Extract the [X, Y] coordinate from the center of the cell holding the provided text.  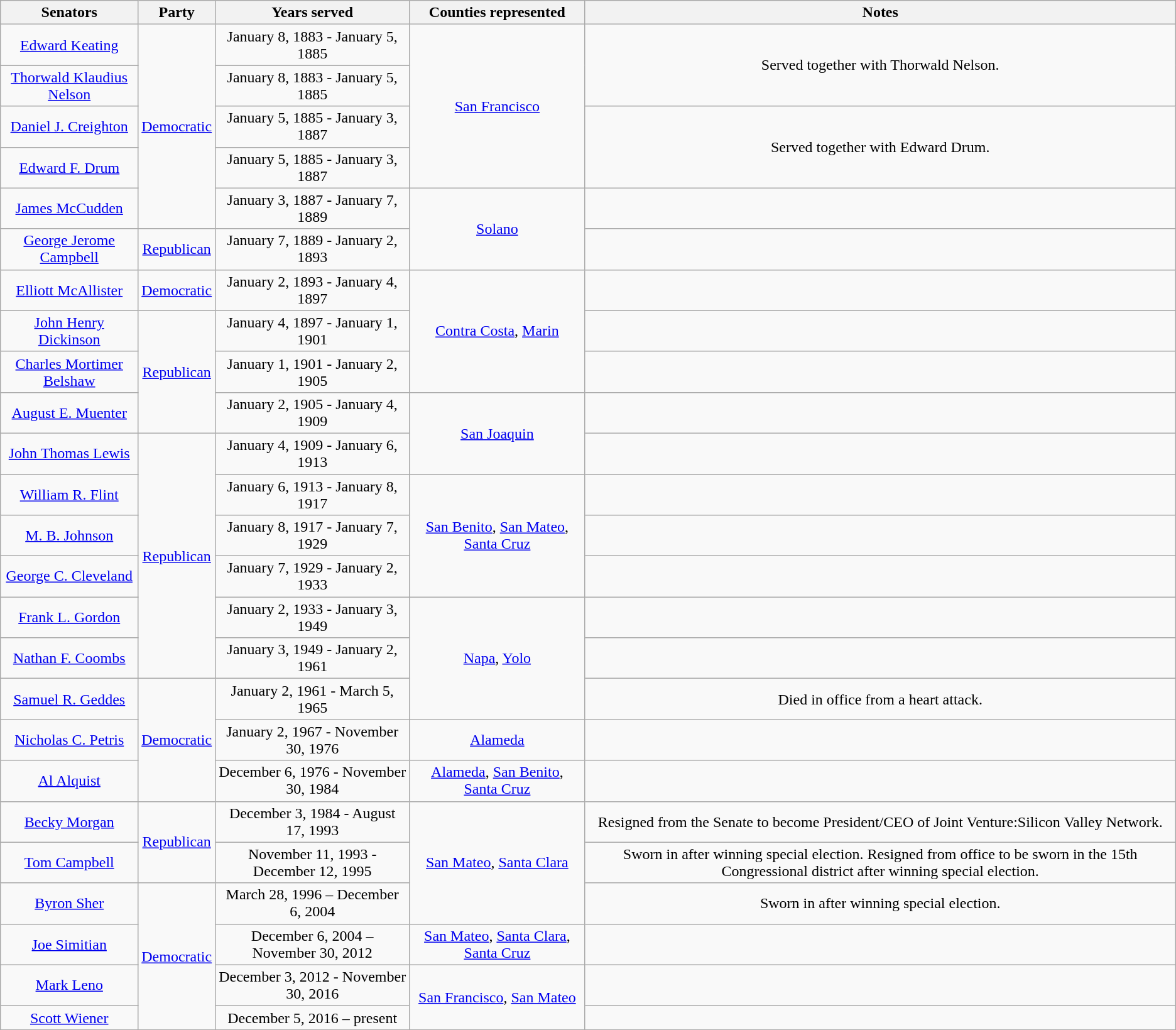
Mark Leno [69, 985]
John Thomas Lewis [69, 454]
San Mateo, Santa Clara, Santa Cruz [498, 944]
George Jerome Campbell [69, 249]
March 28, 1996 – December 6, 2004 [313, 904]
Party [177, 13]
San Mateo, Santa Clara [498, 862]
January 4, 1909 - January 6, 1913 [313, 454]
San Benito, San Mateo, Santa Cruz [498, 535]
January 7, 1889 - January 2, 1893 [313, 249]
Notes [880, 13]
San Francisco, San Mateo [498, 997]
January 8, 1917 - January 7, 1929 [313, 535]
January 3, 1887 - January 7, 1889 [313, 209]
Nathan F. Coombs [69, 659]
January 2, 1893 - January 4, 1897 [313, 290]
Contra Costa, Marin [498, 331]
Frank L. Gordon [69, 617]
Counties represented [498, 13]
January 3, 1949 - January 2, 1961 [313, 659]
Daniel J. Creighton [69, 127]
January 2, 1933 - January 3, 1949 [313, 617]
San Francisco [498, 106]
January 1, 1901 - January 2, 1905 [313, 372]
Served together with Thorwald Nelson. [880, 65]
Edward Keating [69, 45]
Tom Campbell [69, 862]
William R. Flint [69, 494]
Alameda [498, 740]
Al Alquist [69, 781]
Samuel R. Geddes [69, 699]
January 7, 1929 - January 2, 1933 [313, 577]
December 3, 2012 - November 30, 2016 [313, 985]
Elliott McAllister [69, 290]
Edward F. Drum [69, 167]
George C. Cleveland [69, 577]
Byron Sher [69, 904]
Sworn in after winning special election. Resigned from office to be sworn in the 15th Congressional district after winning special election. [880, 862]
January 4, 1897 - January 1, 1901 [313, 331]
January 2, 1905 - January 4, 1909 [313, 412]
Becky Morgan [69, 822]
Solano [498, 229]
M. B. Johnson [69, 535]
Alameda, San Benito, Santa Cruz [498, 781]
Years served [313, 13]
John Henry Dickinson [69, 331]
San Joaquin [498, 433]
Senators [69, 13]
January 2, 1961 - March 5, 1965 [313, 699]
December 3, 1984 - August 17, 1993 [313, 822]
Scott Wiener [69, 1017]
Sworn in after winning special election. [880, 904]
Joe Simitian [69, 944]
December 5, 2016 – present [313, 1017]
December 6, 1976 - November 30, 1984 [313, 781]
Served together with Edward Drum. [880, 147]
August E. Muenter [69, 412]
Thorwald Klaudius Nelson [69, 85]
November 11, 1993 - December 12, 1995 [313, 862]
Resigned from the Senate to become President/CEO of Joint Venture:Silicon Valley Network. [880, 822]
Nicholas C. Petris [69, 740]
Napa, Yolo [498, 659]
January 2, 1967 - November 30, 1976 [313, 740]
Died in office from a heart attack. [880, 699]
December 6, 2004 – November 30, 2012 [313, 944]
James McCudden [69, 209]
Charles Mortimer Belshaw [69, 372]
January 6, 1913 - January 8, 1917 [313, 494]
